Capture the cell that displays the provided text and extract its (X, Y) central coordinate. 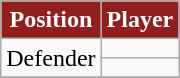
Defender (51, 58)
Player (140, 20)
Position (51, 20)
